Determine the (X, Y) coordinate at the center of the cell enclosing the given text.  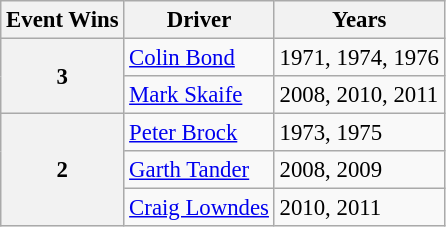
3 (62, 76)
Event Wins (62, 20)
Peter Brock (199, 133)
1971, 1974, 1976 (359, 58)
Years (359, 20)
Craig Lowndes (199, 208)
2008, 2009 (359, 170)
1973, 1975 (359, 133)
Driver (199, 20)
2008, 2010, 2011 (359, 95)
2 (62, 170)
Mark Skaife (199, 95)
Garth Tander (199, 170)
2010, 2011 (359, 208)
Colin Bond (199, 58)
